Return (X, Y) of the center of cell containing provided text 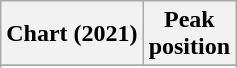
Peakposition (189, 34)
Chart (2021) (72, 34)
